Determine the [x, y] coordinate at the center of the cell enclosing the given text.  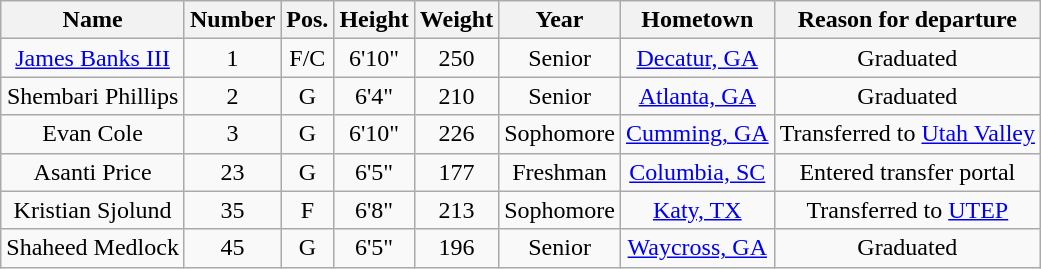
Year [560, 20]
210 [456, 96]
23 [232, 172]
Freshman [560, 172]
Asanti Price [93, 172]
Reason for departure [907, 20]
Atlanta, GA [697, 96]
2 [232, 96]
Transferred to UTEP [907, 210]
James Banks III [93, 58]
Hometown [697, 20]
Cumming, GA [697, 134]
45 [232, 248]
Height [374, 20]
35 [232, 210]
Shaheed Medlock [93, 248]
Entered transfer portal [907, 172]
Weight [456, 20]
Decatur, GA [697, 58]
177 [456, 172]
F [308, 210]
Number [232, 20]
Waycross, GA [697, 248]
6'4" [374, 96]
3 [232, 134]
213 [456, 210]
Katy, TX [697, 210]
Kristian Sjolund [93, 210]
226 [456, 134]
1 [232, 58]
Shembari Phillips [93, 96]
Name [93, 20]
Columbia, SC [697, 172]
196 [456, 248]
6'8" [374, 210]
250 [456, 58]
Pos. [308, 20]
Evan Cole [93, 134]
F/C [308, 58]
Transferred to Utah Valley [907, 134]
